Output the [X, Y] coordinate of the center of the cell containing the given text.  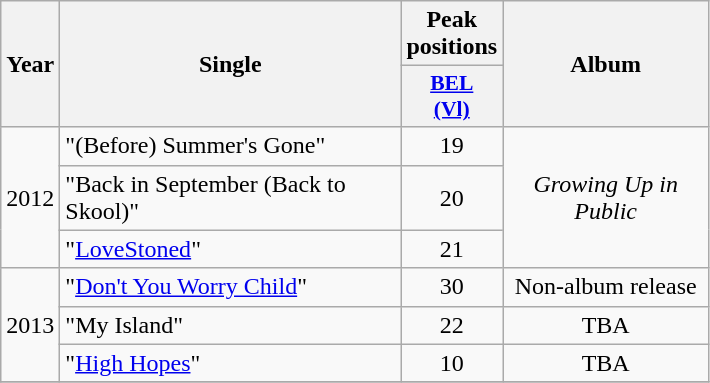
20 [452, 198]
"Don't You Worry Child" [230, 287]
"LoveStoned" [230, 249]
BEL (Vl) [452, 96]
"My Island" [230, 325]
2013 [30, 325]
2012 [30, 198]
"Back in September (Back to Skool)" [230, 198]
22 [452, 325]
Single [230, 64]
"(Before) Summer's Gone" [230, 146]
30 [452, 287]
"High Hopes" [230, 363]
Non-album release [606, 287]
Peak positions [452, 34]
21 [452, 249]
Growing Up in Public [606, 198]
10 [452, 363]
Year [30, 64]
Album [606, 64]
19 [452, 146]
